For the text-containing cell, return its midpoint in [X, Y] coordinate format. 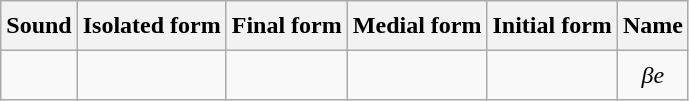
Sound [39, 26]
Initial form [552, 26]
Name [652, 26]
Final form [286, 26]
βe [652, 74]
Isolated form [152, 26]
Medial form [417, 26]
